Extract the [x, y] coordinate from the center of the cell holding the provided text.  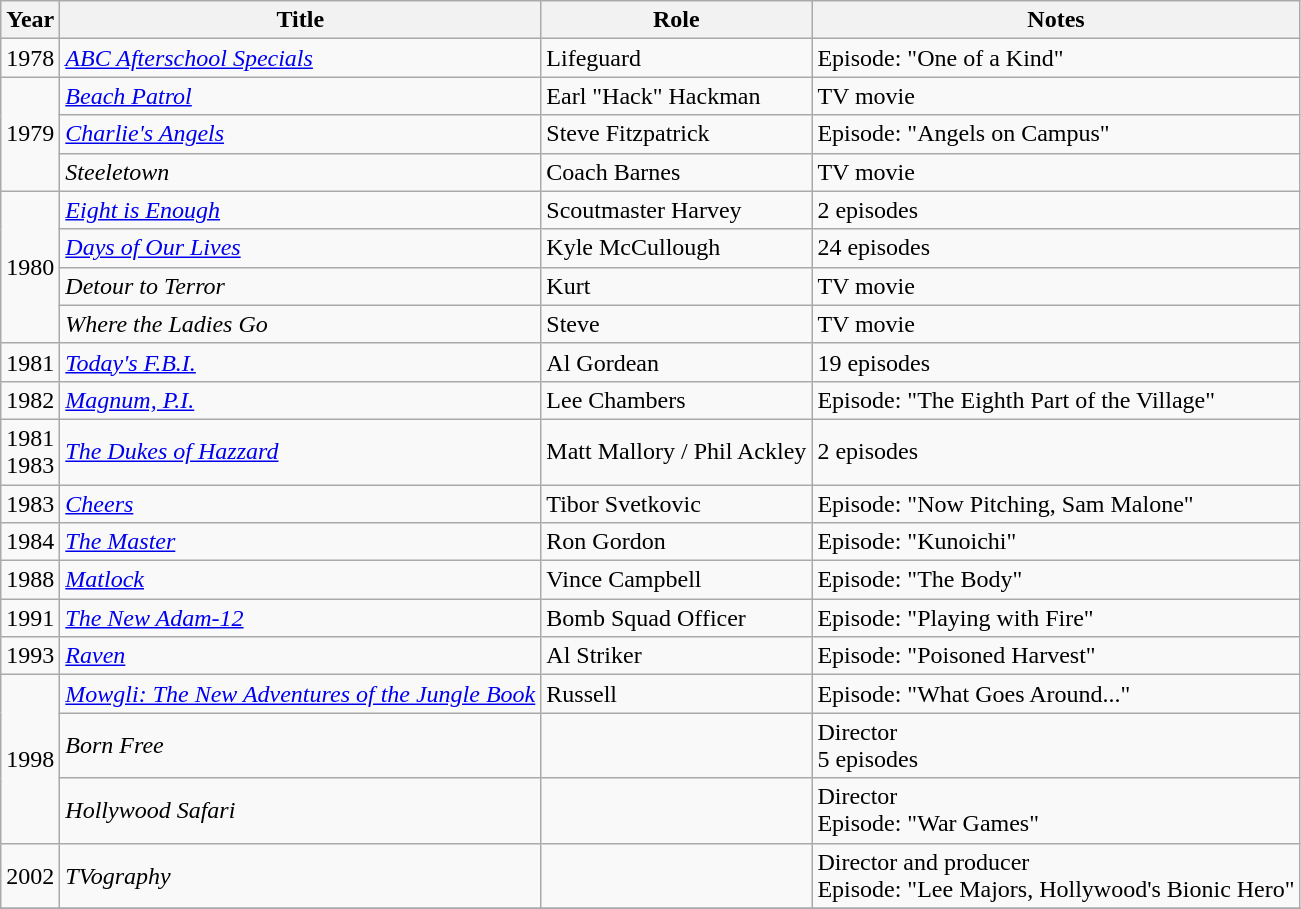
Days of Our Lives [300, 248]
Russell [676, 694]
Episode: "Poisoned Harvest" [1056, 656]
Director and producerEpisode: "Lee Majors, Hollywood's Bionic Hero" [1056, 876]
Detour to Terror [300, 286]
Episode: "Angels on Campus" [1056, 134]
1981 [30, 362]
Bomb Squad Officer [676, 618]
Where the Ladies Go [300, 324]
The Master [300, 542]
Kurt [676, 286]
Steve [676, 324]
Lifeguard [676, 58]
1993 [30, 656]
24 episodes [1056, 248]
1983 [30, 503]
19 episodes [1056, 362]
Tibor Svetkovic [676, 503]
The Dukes of Hazzard [300, 452]
TVography [300, 876]
Eight is Enough [300, 210]
Coach Barnes [676, 172]
Mowgli: The New Adventures of the Jungle Book [300, 694]
Beach Patrol [300, 96]
Charlie's Angels [300, 134]
Role [676, 20]
Episode: "The Eighth Part of the Village" [1056, 400]
Steve Fitzpatrick [676, 134]
2002 [30, 876]
Kyle McCullough [676, 248]
Lee Chambers [676, 400]
Raven [300, 656]
Episode: "One of a Kind" [1056, 58]
Today's F.B.I. [300, 362]
1979 [30, 134]
Al Striker [676, 656]
Ron Gordon [676, 542]
Matt Mallory / Phil Ackley [676, 452]
Episode: "What Goes Around..." [1056, 694]
1988 [30, 580]
1998 [30, 759]
Year [30, 20]
Magnum, P.I. [300, 400]
Born Free [300, 746]
Earl "Hack" Hackman [676, 96]
Hollywood Safari [300, 810]
Title [300, 20]
Scoutmaster Harvey [676, 210]
Episode: "Kunoichi" [1056, 542]
19811983 [30, 452]
DirectorEpisode: "War Games" [1056, 810]
Episode: "Playing with Fire" [1056, 618]
Vince Campbell [676, 580]
1980 [30, 267]
Director5 episodes [1056, 746]
Episode: "The Body" [1056, 580]
1978 [30, 58]
1984 [30, 542]
1991 [30, 618]
1982 [30, 400]
Steeletown [300, 172]
Matlock [300, 580]
The New Adam-12 [300, 618]
ABC Afterschool Specials [300, 58]
Notes [1056, 20]
Al Gordean [676, 362]
Cheers [300, 503]
Episode: "Now Pitching, Sam Malone" [1056, 503]
